Identify which cell holds the provided text, then report its (x, y) central coordinate. 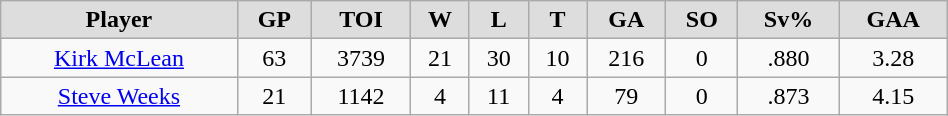
W (440, 20)
63 (274, 58)
79 (626, 96)
Player (119, 20)
TOI (362, 20)
.880 (788, 58)
10 (558, 58)
3739 (362, 58)
1142 (362, 96)
GA (626, 20)
11 (498, 96)
T (558, 20)
GAA (893, 20)
Steve Weeks (119, 96)
GP (274, 20)
L (498, 20)
216 (626, 58)
.873 (788, 96)
SO (702, 20)
4.15 (893, 96)
3.28 (893, 58)
Sv% (788, 20)
30 (498, 58)
Kirk McLean (119, 58)
